For the text-containing cell, return its midpoint in [x, y] coordinate format. 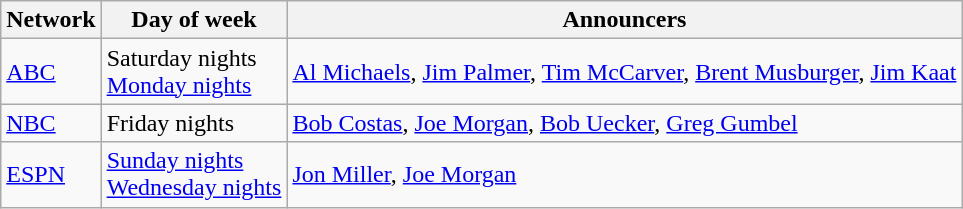
Saturday nightsMonday nights [194, 72]
ESPN [51, 174]
Sunday nightsWednesday nights [194, 174]
NBC [51, 123]
Bob Costas, Joe Morgan, Bob Uecker, Greg Gumbel [624, 123]
Al Michaels, Jim Palmer, Tim McCarver, Brent Musburger, Jim Kaat [624, 72]
ABC [51, 72]
Announcers [624, 20]
Friday nights [194, 123]
Network [51, 20]
Jon Miller, Joe Morgan [624, 174]
Day of week [194, 20]
